Extract the (X, Y) coordinate from the center of the cell holding the provided text.  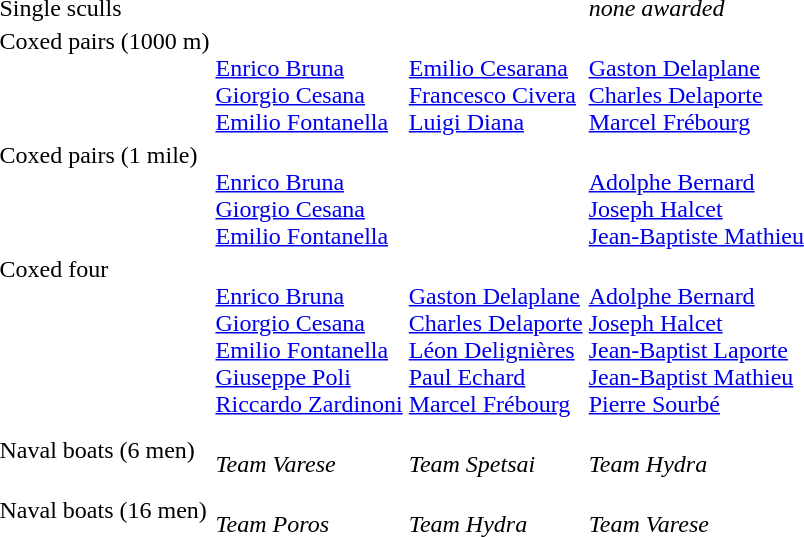
Enrico BrunaGiorgio CesanaEmilio FontanellaGiuseppe PoliRiccardo Zardinoni (309, 336)
Team Varese (309, 450)
Team Spetsai (496, 450)
Gaston DelaplaneCharles DelaporteLéon DelignièresPaul EchardMarcel Frébourg (496, 336)
Emilio CesaranaFrancesco CiveraLuigi Diana (496, 82)
